Find where the given text appears and provide that cell's center as [X, Y] coordinate. 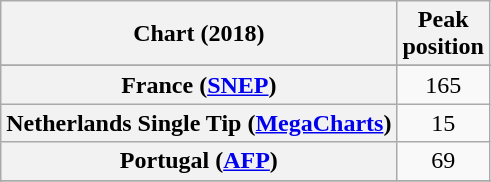
Peak position [443, 34]
Portugal (AFP) [199, 161]
165 [443, 85]
15 [443, 123]
Netherlands Single Tip (MegaCharts) [199, 123]
69 [443, 161]
Chart (2018) [199, 34]
France (SNEP) [199, 85]
